Determine the [x, y] coordinate at the center of the cell enclosing the given text.  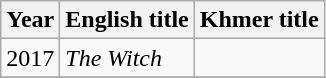
Year [30, 20]
2017 [30, 58]
The Witch [127, 58]
Khmer title [259, 20]
English title [127, 20]
